Scan for the cell matching the given text and deliver its (x, y) coordinate at center. 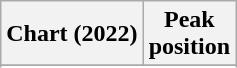
Chart (2022) (72, 34)
Peakposition (189, 34)
